Detect which cell encompasses the target text, then output its [X, Y] center coordinate. 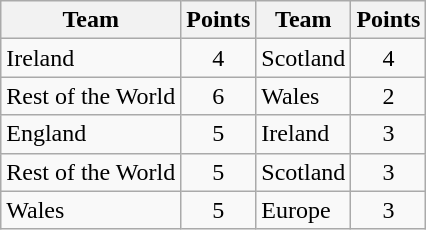
2 [388, 96]
Europe [304, 210]
England [91, 134]
6 [218, 96]
